Extract the [x, y] coordinate from the center of the cell holding the provided text.  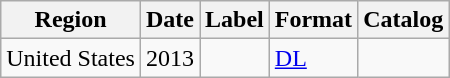
DL [313, 58]
United States [71, 58]
Format [313, 20]
2013 [170, 58]
Label [235, 20]
Date [170, 20]
Region [71, 20]
Catalog [404, 20]
